Scan for the cell matching the given text and deliver its [x, y] coordinate at center. 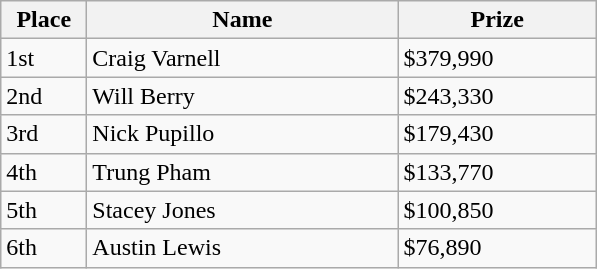
Will Berry [242, 96]
Place [44, 20]
Craig Varnell [242, 58]
5th [44, 210]
1st [44, 58]
2nd [44, 96]
Stacey Jones [242, 210]
Prize [498, 20]
Trung Pham [242, 172]
$100,850 [498, 210]
$133,770 [498, 172]
3rd [44, 134]
4th [44, 172]
Name [242, 20]
Austin Lewis [242, 248]
6th [44, 248]
$179,430 [498, 134]
$379,990 [498, 58]
$243,330 [498, 96]
$76,890 [498, 248]
Nick Pupillo [242, 134]
